For the text-containing cell, return its midpoint in [x, y] coordinate format. 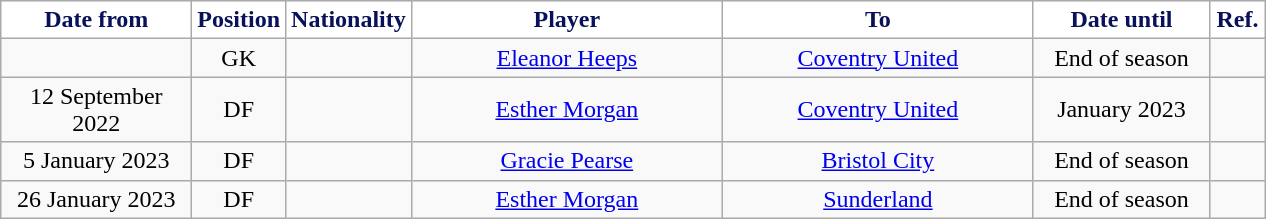
Sunderland [878, 199]
January 2023 [1121, 110]
Position [239, 20]
Date until [1121, 20]
GK [239, 58]
Bristol City [878, 161]
5 January 2023 [96, 161]
12 September 2022 [96, 110]
Nationality [349, 20]
Eleanor Heeps [566, 58]
Player [566, 20]
Date from [96, 20]
26 January 2023 [96, 199]
Gracie Pearse [566, 161]
Ref. [1237, 20]
To [878, 20]
